Locate the cell with the specified text and output its [X, Y] center coordinate. 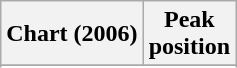
Chart (2006) [72, 34]
Peak position [189, 34]
